Return the [X, Y] coordinate for the center point of the cell that contains the specified text.  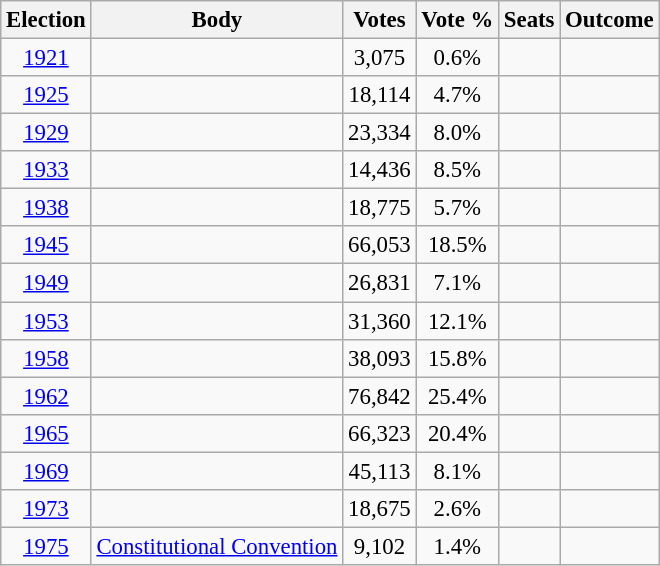
14,436 [380, 170]
1.4% [458, 546]
8.1% [458, 471]
1958 [46, 358]
45,113 [380, 471]
Body [217, 20]
2.6% [458, 509]
18,675 [380, 509]
1975 [46, 546]
1929 [46, 133]
18,114 [380, 95]
3,075 [380, 58]
1962 [46, 396]
12.1% [458, 321]
0.6% [458, 58]
1969 [46, 471]
1938 [46, 208]
Outcome [610, 20]
31,360 [380, 321]
1945 [46, 245]
Votes [380, 20]
4.7% [458, 95]
Vote % [458, 20]
1965 [46, 433]
18,775 [380, 208]
1933 [46, 170]
7.1% [458, 283]
15.8% [458, 358]
26,831 [380, 283]
1953 [46, 321]
38,093 [380, 358]
8.5% [458, 170]
1925 [46, 95]
8.0% [458, 133]
1921 [46, 58]
66,323 [380, 433]
Election [46, 20]
Seats [530, 20]
1949 [46, 283]
5.7% [458, 208]
9,102 [380, 546]
20.4% [458, 433]
Constitutional Convention [217, 546]
25.4% [458, 396]
76,842 [380, 396]
66,053 [380, 245]
23,334 [380, 133]
1973 [46, 509]
18.5% [458, 245]
